Find where the given text appears and provide that cell's center as [x, y] coordinate. 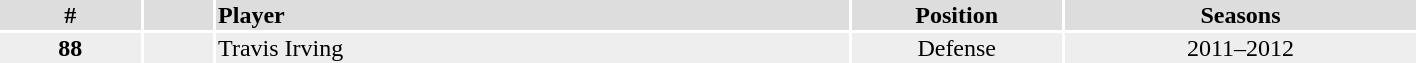
Travis Irving [533, 48]
2011–2012 [1240, 48]
# [70, 15]
Player [533, 15]
Position [956, 15]
Defense [956, 48]
Seasons [1240, 15]
88 [70, 48]
